Determine the (x, y) coordinate at the center of the cell enclosing the given text.  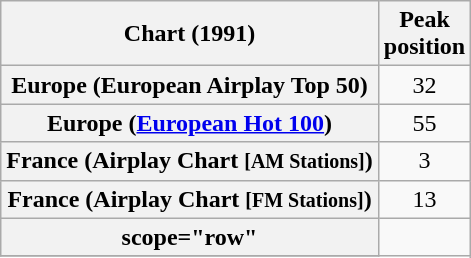
France (Airplay Chart [FM Stations]) (190, 199)
55 (424, 123)
13 (424, 199)
Peakposition (424, 34)
scope="row" (190, 237)
32 (424, 85)
3 (424, 161)
Europe (European Airplay Top 50) (190, 85)
Europe (European Hot 100) (190, 123)
France (Airplay Chart [AM Stations]) (190, 161)
Chart (1991) (190, 34)
